Determine the (X, Y) coordinate at the center of the cell enclosing the given text.  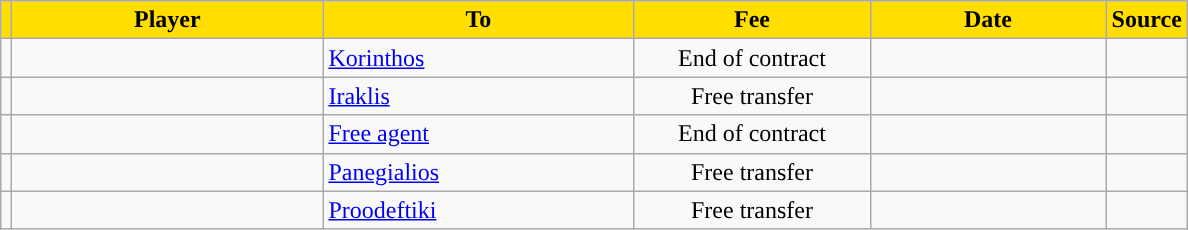
Source (1146, 20)
Date (988, 20)
Fee (752, 20)
To (478, 20)
Player (168, 20)
Korinthos (478, 58)
Iraklis (478, 96)
Free agent (478, 134)
Panegialios (478, 172)
Proodeftiki (478, 210)
